Find where the given text appears and provide that cell's center as [X, Y] coordinate. 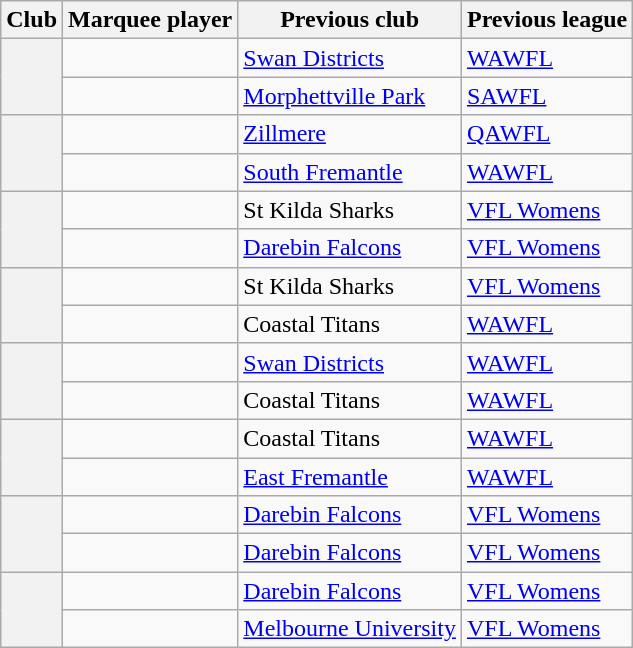
SAWFL [546, 96]
Melbourne University [350, 629]
South Fremantle [350, 172]
Club [32, 20]
Marquee player [150, 20]
Previous club [350, 20]
QAWFL [546, 134]
Morphettville Park [350, 96]
Previous league [546, 20]
Zillmere [350, 134]
East Fremantle [350, 477]
